Capture the cell that displays the provided text and extract its (X, Y) central coordinate. 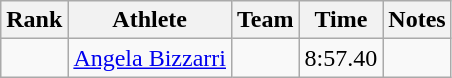
8:57.40 (341, 58)
Time (341, 20)
Notes (417, 20)
Athlete (150, 20)
Angela Bizzarri (150, 58)
Team (266, 20)
Rank (34, 20)
